Output the [X, Y] coordinate of the center of the cell containing the given text.  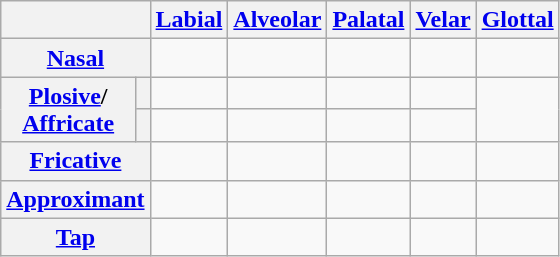
Alveolar [278, 20]
Plosive/Affricate [68, 110]
Approximant [76, 199]
Fricative [76, 161]
Labial [189, 20]
Velar [443, 20]
Nasal [76, 58]
Palatal [368, 20]
Glottal [518, 20]
Tap [76, 237]
